Detect which cell encompasses the target text, then output its (x, y) center coordinate. 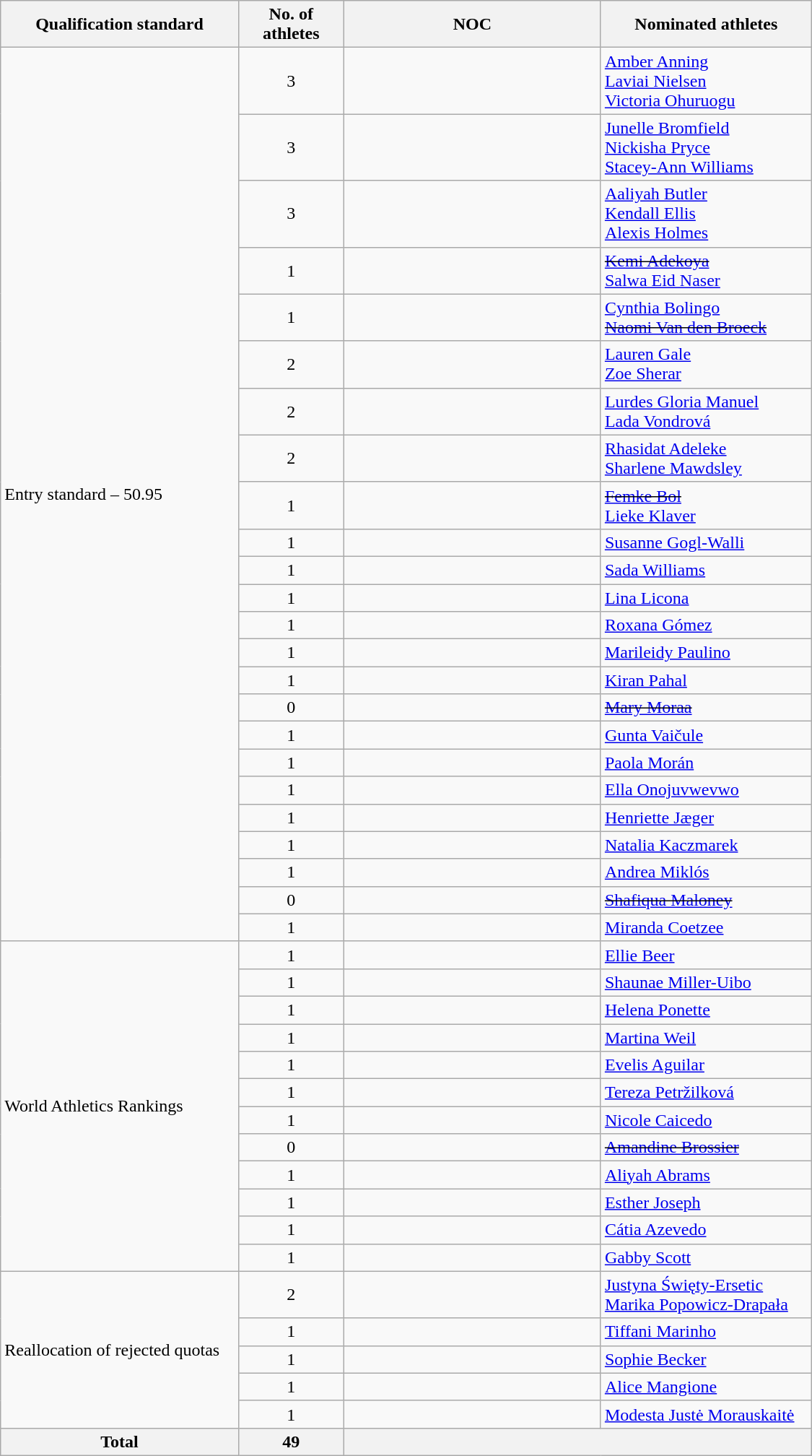
Ella Onojuvwevwo (706, 790)
49 (291, 1442)
Ellie Beer (706, 955)
Evelis Aguilar (706, 1065)
Gabby Scott (706, 1257)
Amber AnningLaviai NielsenVictoria Ohuruogu (706, 81)
Cynthia BolingoNaomi Van den Broeck (706, 318)
NOC (472, 25)
Mary Moraa (706, 708)
Cátia Azevedo (706, 1230)
Junelle BromfieldNickisha PryceStacey-Ann Williams (706, 147)
Sophie Becker (706, 1359)
Shafiqua Maloney (706, 900)
Total (120, 1442)
Lina Licona (706, 597)
Rhasidat AdelekeSharlene Mawdsley (706, 458)
Nominated athletes (706, 25)
Sada Williams (706, 570)
Henriette Jæger (706, 818)
Susanne Gogl-Walli (706, 542)
Tereza Petržilková (706, 1093)
Tiffani Marinho (706, 1332)
Amandine Brossier (706, 1148)
Lurdes Gloria ManuelLada Vondrová (706, 412)
Kiran Pahal (706, 680)
Paola Morán (706, 763)
Alice Mangione (706, 1387)
Entry standard – 50.95 (120, 495)
Nicole Caicedo (706, 1120)
World Athletics Rankings (120, 1106)
No. of athletes (291, 25)
Reallocation of rejected quotas (120, 1349)
Qualification standard (120, 25)
Miranda Coetzee (706, 927)
Lauren GaleZoe Sherar (706, 364)
Roxana Gómez (706, 625)
Helena Ponette (706, 1010)
Andrea Miklós (706, 872)
Natalia Kaczmarek (706, 845)
Gunta Vaičule (706, 735)
Marileidy Paulino (706, 653)
Esther Joseph (706, 1202)
Aaliyah ButlerKendall EllisAlexis Holmes (706, 214)
Aliyah Abrams (706, 1175)
Modesta Justė Morauskaitė (706, 1414)
Shaunae Miller-Uibo (706, 982)
Justyna Święty-ErseticMarika Popowicz-Drapała (706, 1294)
Kemi AdekoyaSalwa Eid Naser (706, 270)
Martina Weil (706, 1038)
Femke BolLieke Klaver (706, 506)
